Locate the cell with the specified text and output its (X, Y) center coordinate. 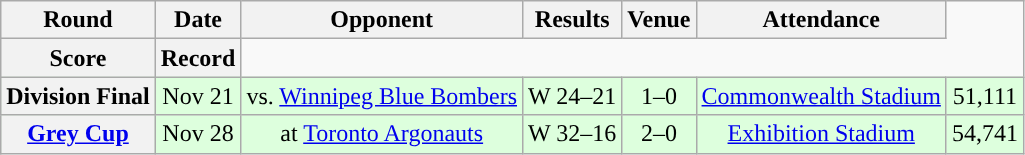
W 32–16 (572, 134)
Attendance (821, 20)
51,111 (984, 96)
54,741 (984, 134)
2–0 (659, 134)
vs. Winnipeg Blue Bombers (382, 96)
Date (198, 20)
Record (198, 58)
at Toronto Argonauts (382, 134)
Grey Cup (78, 134)
Opponent (382, 20)
Nov 28 (198, 134)
1–0 (659, 96)
Results (572, 20)
Division Final (78, 96)
W 24–21 (572, 96)
Round (78, 20)
Nov 21 (198, 96)
Score (78, 58)
Exhibition Stadium (821, 134)
Venue (659, 20)
Commonwealth Stadium (821, 96)
